Return the [X, Y] coordinate for the center point of the cell that contains the specified text.  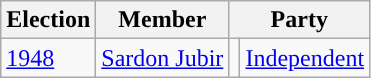
Independent [305, 58]
1948 [48, 58]
Sardon Jubir [162, 58]
Party [300, 20]
Member [162, 20]
Election [48, 20]
